Pinpoint the cell where the given text exists, returning its (x, y) midpoint coordinate. 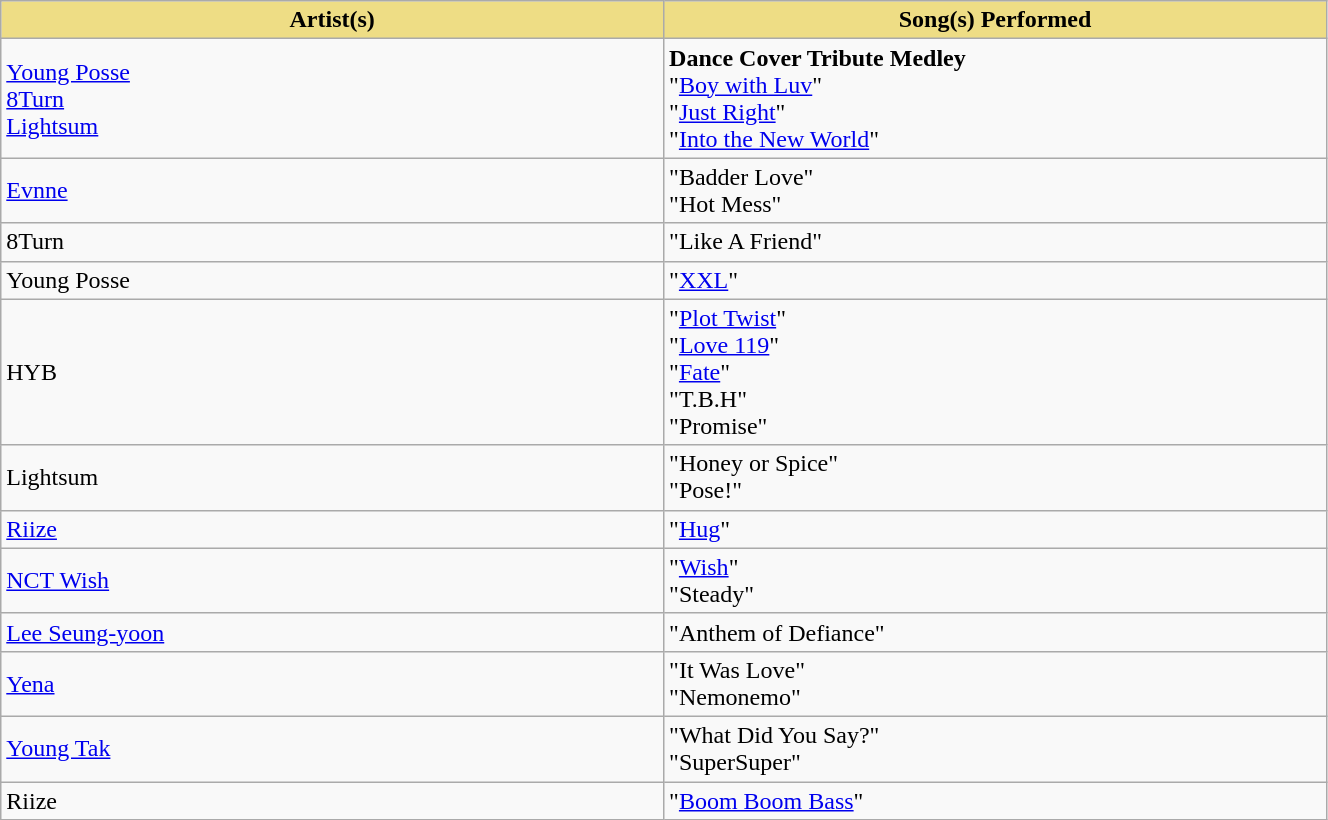
"Plot Twist""Love 119""Fate""T.B.H""Promise" (996, 372)
Dance Cover Tribute Medley "Boy with Luv" "Just Right" "Into the New World" (996, 98)
"Anthem of Defiance" (996, 632)
Evnne (332, 190)
"Badder Love" "Hot Mess" (996, 190)
"What Did You Say?" "SuperSuper" (996, 748)
HYB (332, 372)
Young Posse (332, 280)
"It Was Love" "Nemonemo" (996, 684)
"Like A Friend" (996, 242)
Lightsum (332, 478)
Artist(s) (332, 20)
Young Tak (332, 748)
"Honey or Spice" "Pose!" (996, 478)
"Wish" "Steady" (996, 580)
Song(s) Performed (996, 20)
Yena (332, 684)
NCT Wish (332, 580)
"XXL" (996, 280)
Lee Seung-yoon (332, 632)
"Boom Boom Bass" (996, 801)
8Turn (332, 242)
"Hug" (996, 529)
Young Posse 8Turn Lightsum (332, 98)
